Identify which cell holds the provided text, then report its (X, Y) central coordinate. 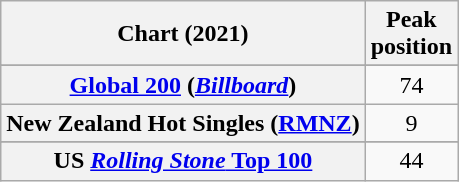
New Zealand Hot Singles (RMNZ) (183, 123)
Global 200 (Billboard) (183, 85)
74 (411, 85)
Peakposition (411, 34)
US Rolling Stone Top 100 (183, 161)
Chart (2021) (183, 34)
9 (411, 123)
44 (411, 161)
